Provide the [x, y] coordinate of the cell's center where the given text is located.  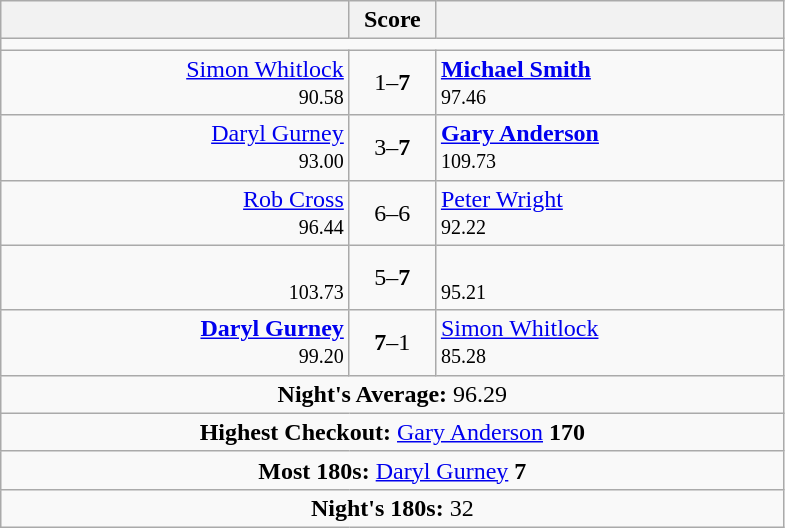
Score [392, 20]
Night's Average: 96.29 [392, 394]
Peter Wright 92.22 [610, 212]
Night's 180s: 32 [392, 508]
7–1 [392, 342]
1–7 [392, 82]
Most 180s: Daryl Gurney 7 [392, 470]
Highest Checkout: Gary Anderson 170 [392, 432]
3–7 [392, 148]
95.21 [610, 278]
6–6 [392, 212]
Simon Whitlock 90.58 [176, 82]
103.73 [176, 278]
Simon Whitlock 85.28 [610, 342]
5–7 [392, 278]
Daryl Gurney 93.00 [176, 148]
Daryl Gurney 99.20 [176, 342]
Michael Smith 97.46 [610, 82]
Rob Cross 96.44 [176, 212]
Gary Anderson 109.73 [610, 148]
